Determine the (X, Y) coordinate at the center of the cell enclosing the given text.  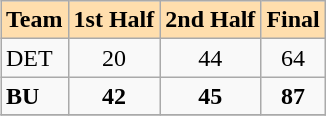
45 (210, 96)
1st Half (114, 20)
DET (34, 58)
20 (114, 58)
BU (34, 96)
44 (210, 58)
Final (293, 20)
87 (293, 96)
64 (293, 58)
Team (34, 20)
42 (114, 96)
2nd Half (210, 20)
